Return the [x, y] coordinate for the center point of the cell that contains the specified text.  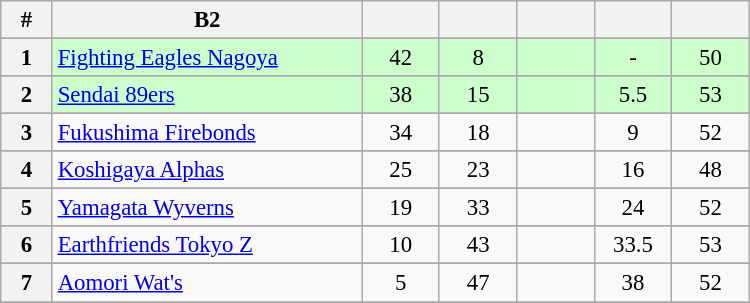
18 [478, 133]
9 [632, 133]
Yamagata Wyverns [207, 208]
3 [27, 133]
B2 [207, 20]
6 [27, 245]
Sendai 89ers [207, 95]
25 [400, 170]
1 [27, 58]
23 [478, 170]
Earthfriends Tokyo Z [207, 245]
19 [400, 208]
5.5 [632, 95]
16 [632, 170]
24 [632, 208]
48 [711, 170]
2 [27, 95]
7 [27, 283]
Aomori Wat's [207, 283]
50 [711, 58]
- [632, 58]
10 [400, 245]
43 [478, 245]
15 [478, 95]
33 [478, 208]
Fighting Eagles Nagoya [207, 58]
34 [400, 133]
Koshigaya Alphas [207, 170]
# [27, 20]
33.5 [632, 245]
Fukushima Firebonds [207, 133]
8 [478, 58]
47 [478, 283]
4 [27, 170]
42 [400, 58]
